Find where the given text appears and provide that cell's center as [X, Y] coordinate. 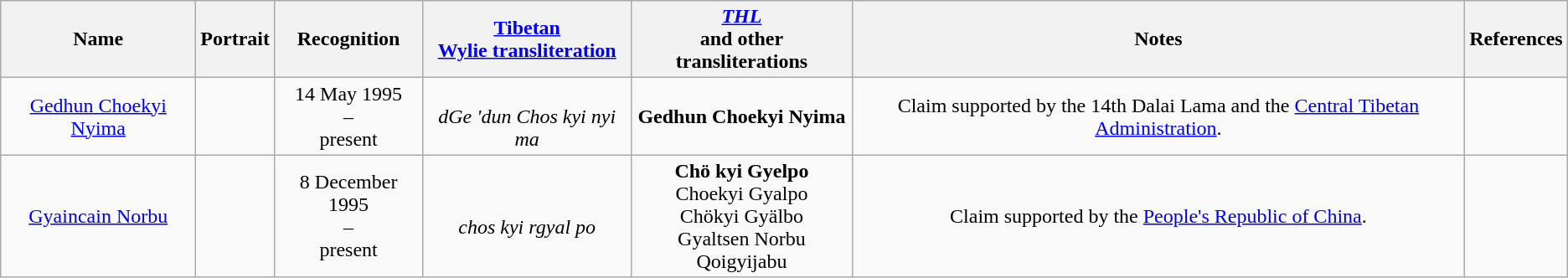
Chö kyi GyelpoChoekyi GyalpoChökyi GyälboGyaltsen NorbuQoigyijabu [742, 216]
chos kyi rgyal po [528, 216]
Notes [1158, 39]
Portrait [235, 39]
Recognition [348, 39]
THLand other transliterations [742, 39]
14 May 1995–present [348, 116]
8 December 1995–present [348, 216]
Gyaincain Norbu [99, 216]
Claim supported by the 14th Dalai Lama and the Central Tibetan Administration. [1158, 116]
TibetanWylie transliteration [528, 39]
dGe 'dun Chos kyi nyi ma [528, 116]
Name [99, 39]
Claim supported by the People's Republic of China. [1158, 216]
References [1516, 39]
